Provide the [x, y] coordinate of the cell's center where the given text is located.  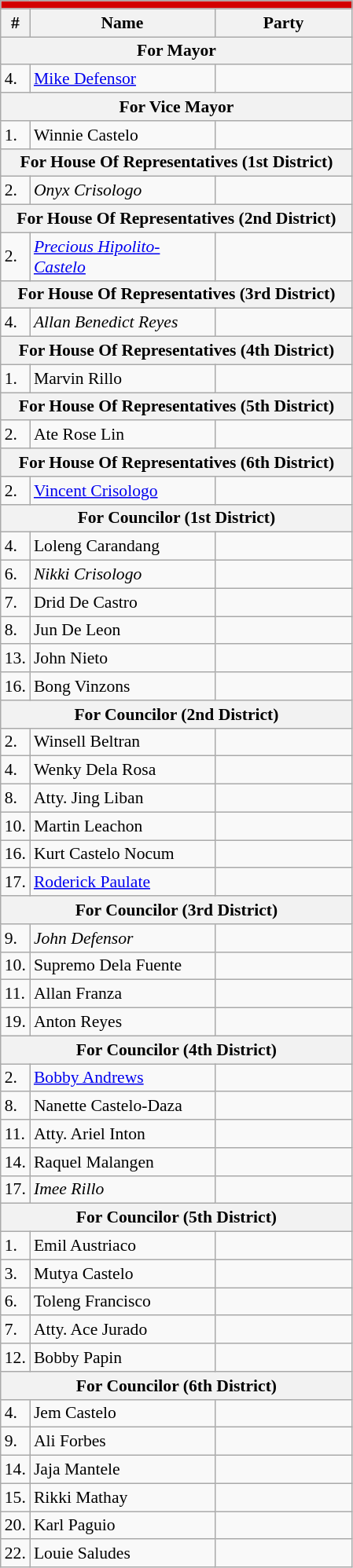
Allan Benedict Reyes [123, 323]
Martin Leachon [123, 826]
For Councilor (5th District) [176, 1218]
Precious Hipolito-Castelo [123, 256]
Imee Rillo [123, 1190]
Vincent Crisologo [123, 491]
Bong Vinzons [123, 686]
For House Of Representatives (1st District) [176, 163]
# [16, 23]
For Councilor (6th District) [176, 1386]
Wenky Dela Rosa [123, 770]
Marvin Rillo [123, 378]
For Councilor (1st District) [176, 518]
Jaja Mantele [123, 1470]
Mike Defensor [123, 79]
For Councilor (4th District) [176, 1050]
Winnie Castelo [123, 135]
For Councilor (2nd District) [176, 715]
Rikki Mathay [123, 1497]
Party [283, 23]
John Nieto [123, 659]
For Councilor (3rd District) [176, 910]
For House Of Representatives (3rd District) [176, 294]
12. [16, 1358]
Supremo Dela Fuente [123, 966]
Allan Franza [123, 994]
For House Of Representatives (5th District) [176, 407]
22. [16, 1554]
Winsell Beltran [123, 742]
Karl Paguio [123, 1526]
13. [16, 659]
Atty. Ariel Inton [123, 1134]
Anton Reyes [123, 1022]
20. [16, 1526]
Name [123, 23]
Atty. Ace Jurado [123, 1330]
Bobby Andrews [123, 1078]
Ali Forbes [123, 1442]
3. [16, 1274]
Onyx Crisologo [123, 191]
Atty. Jing Liban [123, 799]
Bobby Papin [123, 1358]
15. [16, 1497]
Louie Saludes [123, 1554]
Nikki Crisologo [123, 575]
John Defensor [123, 938]
Mutya Castelo [123, 1274]
For Vice Mayor [176, 107]
Raquel Malangen [123, 1162]
Drid De Castro [123, 602]
Jem Castelo [123, 1413]
Roderick Paulate [123, 883]
Emil Austriaco [123, 1246]
19. [16, 1022]
Ate Rose Lin [123, 435]
For House Of Representatives (2nd District) [176, 219]
For House Of Representatives (4th District) [176, 351]
For Mayor [176, 51]
Loleng Carandang [123, 546]
For House Of Representatives (6th District) [176, 462]
Nanette Castelo-Daza [123, 1106]
Kurt Castelo Nocum [123, 854]
Jun De Leon [123, 630]
Toleng Francisco [123, 1302]
